Identify which cell holds the provided text, then report its [X, Y] central coordinate. 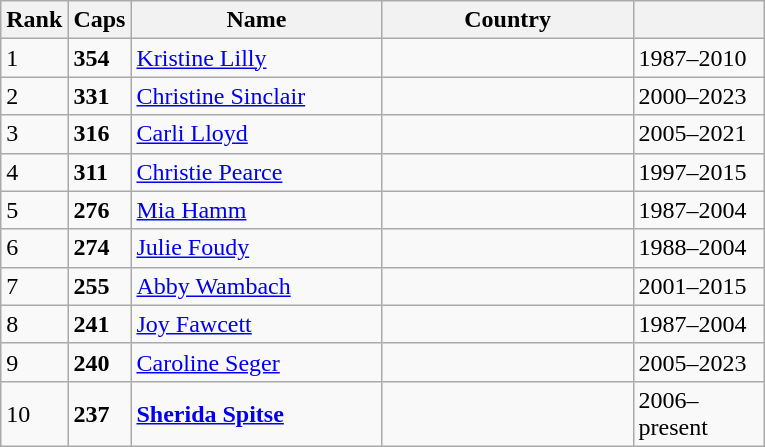
2005–2021 [698, 134]
2006–present [698, 414]
7 [34, 286]
4 [34, 172]
331 [100, 96]
237 [100, 414]
Rank [34, 20]
Carli Lloyd [256, 134]
Abby Wambach [256, 286]
316 [100, 134]
Sherida Spitse [256, 414]
Kristine Lilly [256, 58]
2001–2015 [698, 286]
311 [100, 172]
1988–2004 [698, 248]
276 [100, 210]
1997–2015 [698, 172]
3 [34, 134]
Name [256, 20]
255 [100, 286]
Christie Pearce [256, 172]
1987–2010 [698, 58]
Mia Hamm [256, 210]
Country [508, 20]
241 [100, 324]
8 [34, 324]
Christine Sinclair [256, 96]
Caps [100, 20]
5 [34, 210]
Joy Fawcett [256, 324]
2 [34, 96]
274 [100, 248]
1 [34, 58]
10 [34, 414]
240 [100, 362]
2000–2023 [698, 96]
2005–2023 [698, 362]
Caroline Seger [256, 362]
9 [34, 362]
6 [34, 248]
354 [100, 58]
Julie Foudy [256, 248]
